Return the (X, Y) coordinate for the center point of the cell that contains the specified text.  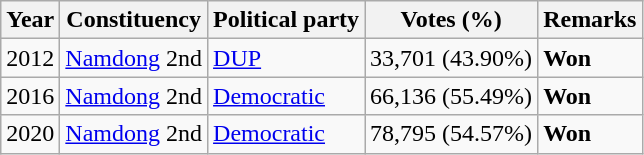
Constituency (134, 20)
Year (30, 20)
2012 (30, 58)
2016 (30, 96)
2020 (30, 134)
Political party (286, 20)
33,701 (43.90%) (452, 58)
66,136 (55.49%) (452, 96)
Votes (%) (452, 20)
Remarks (590, 20)
DUP (286, 58)
78,795 (54.57%) (452, 134)
